Provide the [x, y] coordinate of the cell's center where the given text is located.  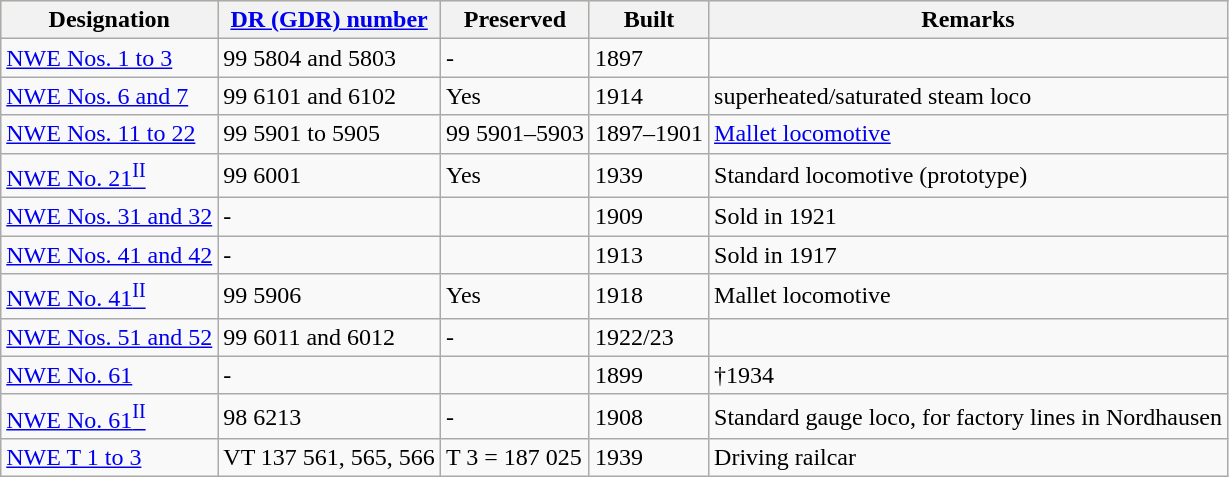
NWE T 1 to 3 [110, 458]
Standard gauge loco, for factory lines in Nordhausen [968, 416]
1913 [648, 255]
superheated/saturated steam loco [968, 96]
99 6011 and 6012 [330, 337]
NWE No. 61II [110, 416]
NWE Nos. 51 and 52 [110, 337]
99 5804 and 5803 [330, 58]
99 5906 [330, 296]
1899 [648, 375]
Designation [110, 20]
Built [648, 20]
NWE No. 21II [110, 176]
Remarks [968, 20]
NWE No. 61 [110, 375]
NWE No. 41II [110, 296]
98 6213 [330, 416]
1908 [648, 416]
1918 [648, 296]
NWE Nos. 1 to 3 [110, 58]
99 5901 to 5905 [330, 134]
Sold in 1917 [968, 255]
Driving railcar [968, 458]
1914 [648, 96]
†1934 [968, 375]
Sold in 1921 [968, 217]
1909 [648, 217]
T 3 = 187 025 [514, 458]
NWE Nos. 6 and 7 [110, 96]
1897–1901 [648, 134]
NWE Nos. 41 and 42 [110, 255]
Preserved [514, 20]
NWE Nos. 11 to 22 [110, 134]
1897 [648, 58]
DR (GDR) number [330, 20]
99 6101 and 6102 [330, 96]
VT 137 561, 565, 566 [330, 458]
99 5901–5903 [514, 134]
99 6001 [330, 176]
NWE Nos. 31 and 32 [110, 217]
1922/23 [648, 337]
Standard locomotive (prototype) [968, 176]
